Return the [X, Y] coordinate for the center point of the cell that contains the specified text.  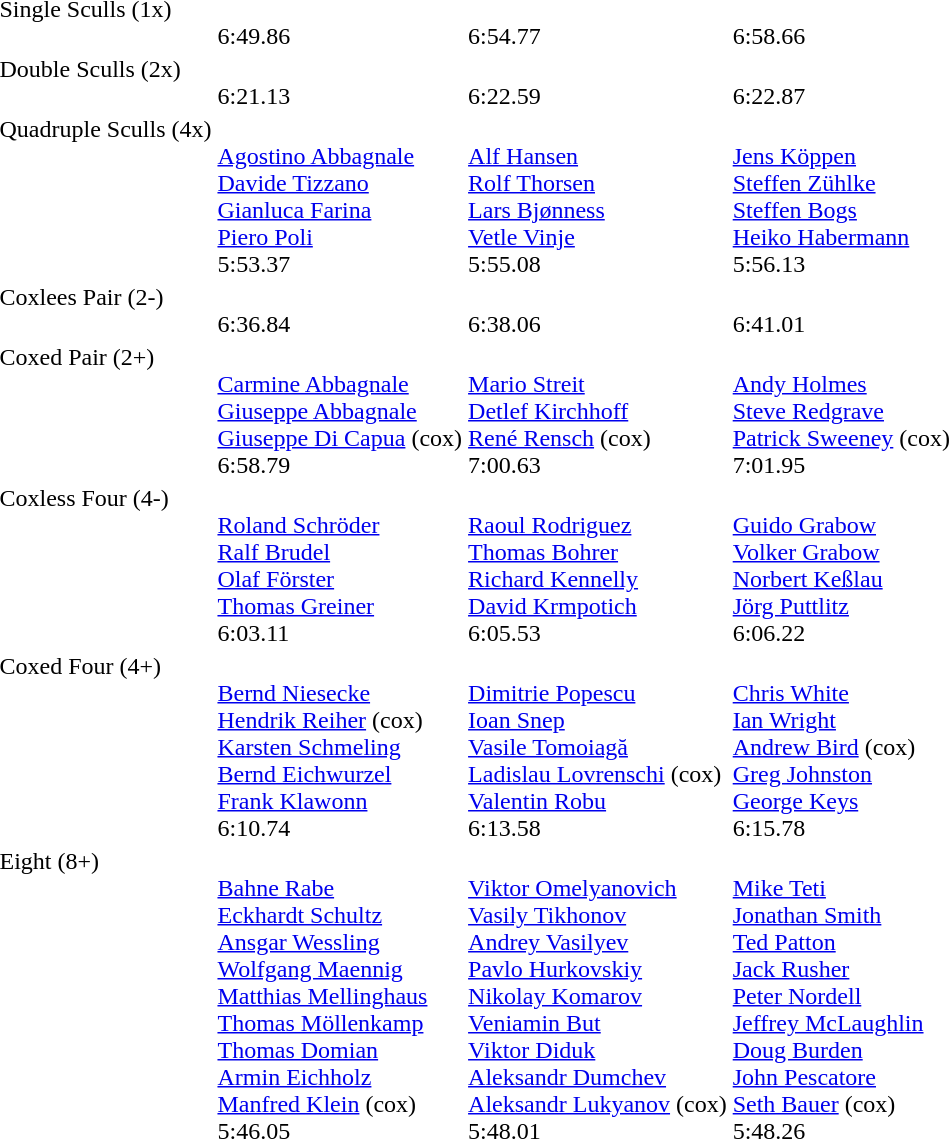
6:38.06 [598, 310]
Raoul Rodriguez Thomas Bohrer Richard Kennelly David Krmpotich 6:05.53 [598, 566]
Mario Streit Detlef Kirchhoff René Rensch (cox) 7:00.63 [598, 411]
6:21.13 [340, 82]
6:36.84 [340, 310]
6:22.59 [598, 82]
Bernd Niesecke Hendrik Reiher (cox) Karsten Schmeling Bernd Eichwurzel Frank Klawonn 6:10.74 [340, 747]
Alf Hansen Rolf Thorsen Lars Bjønness Vetle Vinje 5:55.08 [598, 196]
Agostino Abbagnale Davide Tizzano Gianluca Farina Piero Poli 5:53.37 [340, 196]
Dimitrie Popescu Ioan Snep Vasile Tomoiagă Ladislau Lovrenschi (cox) Valentin Robu 6:13.58 [598, 747]
Carmine Abbagnale Giuseppe Abbagnale Giuseppe Di Capua (cox) 6:58.79 [340, 411]
Roland Schröder Ralf Brudel Olaf Förster Thomas Greiner 6:03.11 [340, 566]
